Locate the cell with the specified text and output its [x, y] center coordinate. 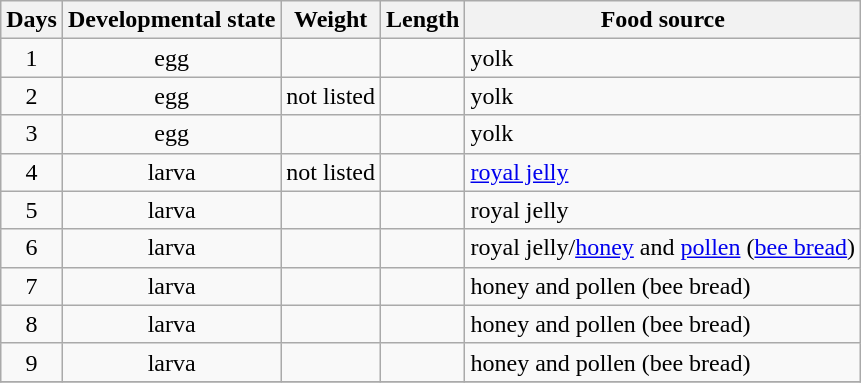
8 [32, 324]
9 [32, 362]
Developmental state [171, 20]
Weight [331, 20]
2 [32, 96]
1 [32, 58]
royal jelly/honey and pollen (bee bread) [663, 248]
5 [32, 210]
Days [32, 20]
3 [32, 134]
Length [423, 20]
6 [32, 248]
7 [32, 286]
Food source [663, 20]
4 [32, 172]
